From the cell containing the given text, extract its center point as [X, Y] coordinate. 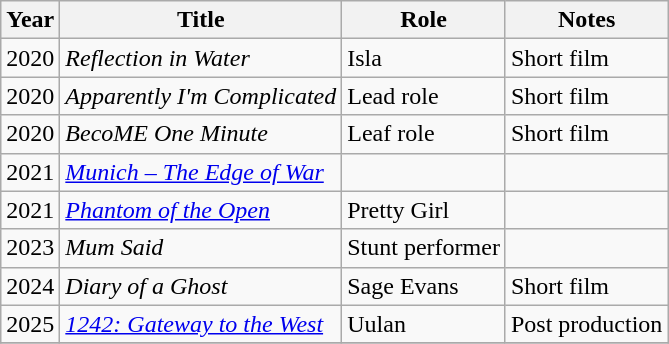
Phantom of the Open [201, 210]
Year [30, 20]
Stunt performer [424, 248]
Reflection in Water [201, 58]
Diary of a Ghost [201, 286]
Leaf role [424, 134]
Title [201, 20]
Post production [586, 324]
Uulan [424, 324]
Role [424, 20]
Notes [586, 20]
Isla [424, 58]
1242: Gateway to the West [201, 324]
2024 [30, 286]
Munich – The Edge of War [201, 172]
Lead role [424, 96]
Mum Said [201, 248]
Pretty Girl [424, 210]
Sage Evans [424, 286]
Apparently I'm Complicated [201, 96]
BecoME One Minute [201, 134]
2025 [30, 324]
2023 [30, 248]
